Detect which cell encompasses the target text, then output its (x, y) center coordinate. 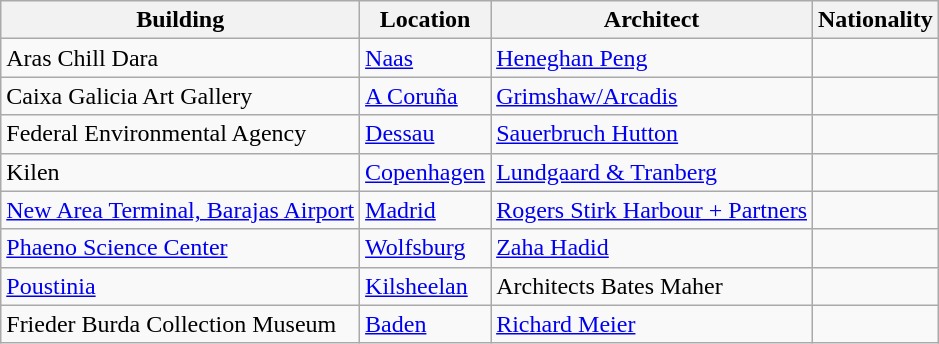
Aras Chill Dara (180, 58)
Rogers Stirk Harbour + Partners (652, 210)
Nationality (876, 20)
Phaeno Science Center (180, 248)
Frieder Burda Collection Museum (180, 324)
Federal Environmental Agency (180, 134)
Dessau (426, 134)
Kilsheelan (426, 286)
Zaha Hadid (652, 248)
Baden (426, 324)
New Area Terminal, Barajas Airport (180, 210)
Kilen (180, 172)
Architects Bates Maher (652, 286)
Wolfsburg (426, 248)
Grimshaw/Arcadis (652, 96)
Architect (652, 20)
Sauerbruch Hutton (652, 134)
Lundgaard & Tranberg (652, 172)
Copenhagen (426, 172)
Building (180, 20)
Location (426, 20)
Richard Meier (652, 324)
Heneghan Peng (652, 58)
A Coruña (426, 96)
Poustinia (180, 286)
Naas (426, 58)
Caixa Galicia Art Gallery (180, 96)
Madrid (426, 210)
